From the cell containing the given text, extract its center point as (x, y) coordinate. 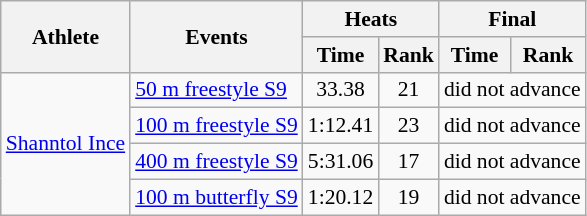
1:12.41 (340, 126)
Athlete (66, 36)
1:20.12 (340, 197)
400 m freestyle S9 (216, 162)
23 (408, 126)
Events (216, 36)
Heats (371, 19)
100 m butterfly S9 (216, 197)
Final (512, 19)
33.38 (340, 90)
50 m freestyle S9 (216, 90)
17 (408, 162)
19 (408, 197)
100 m freestyle S9 (216, 126)
21 (408, 90)
5:31.06 (340, 162)
Shanntol Ince (66, 143)
